For the text-containing cell, return its midpoint in (X, Y) coordinate format. 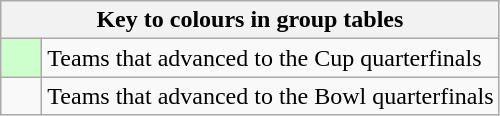
Key to colours in group tables (250, 20)
Teams that advanced to the Cup quarterfinals (270, 58)
Teams that advanced to the Bowl quarterfinals (270, 96)
